Detect which cell encompasses the target text, then output its [x, y] center coordinate. 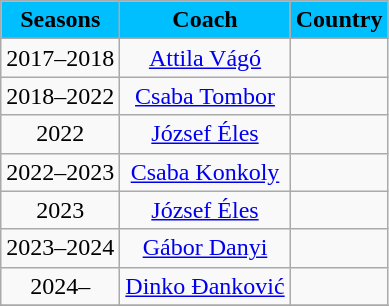
2018–2022 [60, 96]
2022–2023 [60, 172]
Country [339, 20]
Csaba Tombor [205, 96]
Attila Vágó [205, 58]
2024– [60, 286]
Seasons [60, 20]
2023–2024 [60, 248]
Dinko Đanković [205, 286]
2017–2018 [60, 58]
2023 [60, 210]
Coach [205, 20]
2022 [60, 134]
Gábor Danyi [205, 248]
Csaba Konkoly [205, 172]
